Output the [x, y] coordinate of the center of the cell containing the given text.  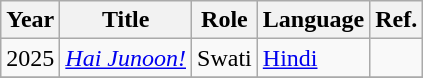
2025 [30, 58]
Year [30, 20]
Role [225, 20]
Hai Junoon! [126, 58]
Swati [225, 58]
Hindi [313, 58]
Title [126, 20]
Language [313, 20]
Ref. [396, 20]
